Capture the cell that displays the provided text and extract its (X, Y) central coordinate. 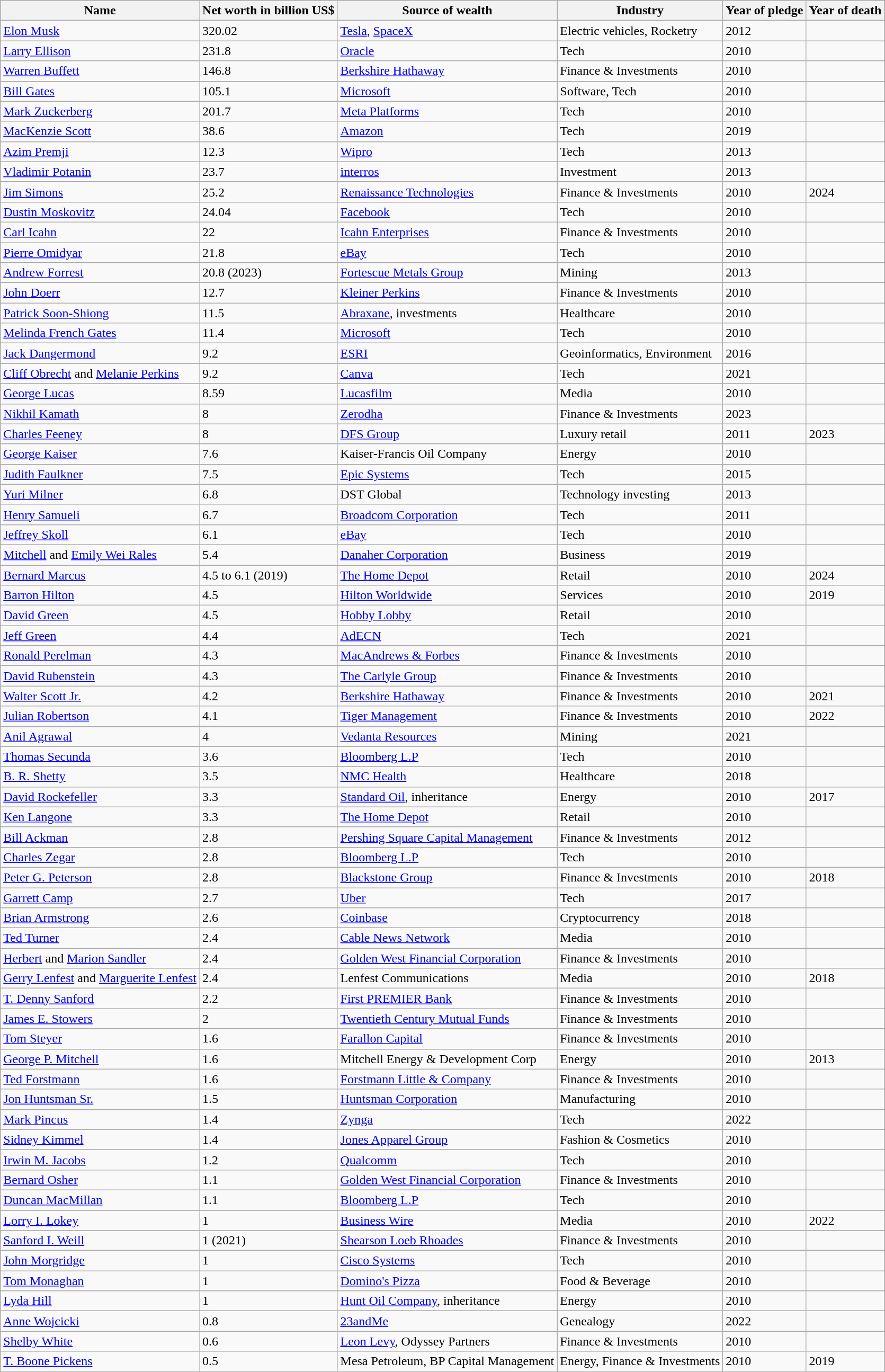
Tesla, SpaceX (447, 31)
Oracle (447, 51)
2.7 (269, 898)
Anil Agrawal (100, 736)
6.1 (269, 534)
Vedanta Resources (447, 736)
Mitchell Energy & Development Corp (447, 1059)
Herbert and Marion Sandler (100, 958)
James E. Stowers (100, 1019)
George Kaiser (100, 454)
3.5 (269, 777)
Cisco Systems (447, 1261)
5.4 (269, 555)
6.7 (269, 514)
2.6 (269, 918)
Luxury retail (640, 434)
Domino's Pizza (447, 1281)
4.5 to 6.1 (2019) (269, 575)
Food & Beverage (640, 1281)
Bernard Osher (100, 1180)
David Rubenstein (100, 676)
Ronald Perelman (100, 656)
Geoinformatics, Environment (640, 353)
John Doerr (100, 293)
Pierre Omidyar (100, 253)
Brian Armstrong (100, 918)
23andMe (447, 1321)
B. R. Shetty (100, 777)
0.8 (269, 1321)
Thomas Secunda (100, 756)
Abraxane, investments (447, 313)
Standard Oil, inheritance (447, 797)
2.2 (269, 999)
Wipro (447, 152)
Investment (640, 172)
2 (269, 1019)
1.2 (269, 1160)
Bernard Marcus (100, 575)
23.7 (269, 172)
Farallon Capital (447, 1039)
Kleiner Perkins (447, 293)
Jack Dangermond (100, 353)
Walter Scott Jr. (100, 696)
Twentieth Century Mutual Funds (447, 1019)
Fashion & Cosmetics (640, 1139)
Meta Platforms (447, 111)
Lyda Hill (100, 1301)
Anne Wojcicki (100, 1321)
Services (640, 595)
Shearson Loeb Rhoades (447, 1241)
Jeff Green (100, 636)
8.59 (269, 394)
Icahn Enterprises (447, 232)
Sidney Kimmel (100, 1139)
Dustin Moskovitz (100, 212)
Uber (447, 898)
4.2 (269, 696)
MacKenzie Scott (100, 131)
Warren Buffett (100, 71)
Blackstone Group (447, 877)
David Green (100, 616)
Larry Ellison (100, 51)
11.4 (269, 333)
Industry (640, 11)
Genealogy (640, 1321)
Mitchell and Emily Wei Rales (100, 555)
Ken Langone (100, 817)
Amazon (447, 131)
Manufacturing (640, 1099)
Leon Levy, Odyssey Partners (447, 1341)
Hilton Worldwide (447, 595)
Name (100, 11)
4 (269, 736)
Business (640, 555)
Charles Feeney (100, 434)
2016 (765, 353)
Source of wealth (447, 11)
2015 (765, 474)
John Morgridge (100, 1261)
Lucasfilm (447, 394)
The Carlyle Group (447, 676)
0.6 (269, 1341)
Judith Faulkner (100, 474)
Huntsman Corporation (447, 1099)
Mesa Petroleum, BP Capital Management (447, 1361)
NMC Health (447, 777)
Barron Hilton (100, 595)
Melinda French Gates (100, 333)
Vladimir Potanin (100, 172)
David Rockefeller (100, 797)
Jeffrey Skoll (100, 534)
Qualcomm (447, 1160)
Facebook (447, 212)
Pershing Square Capital Management (447, 837)
Renaissance Technologies (447, 192)
1 (2021) (269, 1241)
Zynga (447, 1119)
Year of death (845, 11)
George Lucas (100, 394)
Nikhil Kamath (100, 414)
Ted Forstmann (100, 1079)
Duncan MacMillan (100, 1200)
George P. Mitchell (100, 1059)
Irwin M. Jacobs (100, 1160)
First PREMIER Bank (447, 999)
Epic Systems (447, 474)
21.8 (269, 253)
Bill Ackman (100, 837)
Business Wire (447, 1220)
201.7 (269, 111)
Mark Pincus (100, 1119)
Hunt Oil Company, inheritance (447, 1301)
Electric vehicles, Rocketry (640, 31)
320.02 (269, 31)
DFS Group (447, 434)
Mark Zuckerberg (100, 111)
20.8 (2023) (269, 273)
Jones Apparel Group (447, 1139)
7.5 (269, 474)
Garrett Camp (100, 898)
3.6 (269, 756)
Fortescue Metals Group (447, 273)
Broadcom Corporation (447, 514)
Zerodha (447, 414)
Technology investing (640, 494)
0.5 (269, 1361)
T. Boone Pickens (100, 1361)
12.3 (269, 152)
Jim Simons (100, 192)
25.2 (269, 192)
Jon Huntsman Sr. (100, 1099)
interros (447, 172)
38.6 (269, 131)
Bill Gates (100, 91)
DST Global (447, 494)
Yuri Milner (100, 494)
22 (269, 232)
Lenfest Communications (447, 978)
105.1 (269, 91)
Carl Icahn (100, 232)
Net worth in billion US$ (269, 11)
Cryptocurrency (640, 918)
4.4 (269, 636)
Andrew Forrest (100, 273)
T. Denny Sanford (100, 999)
Charles Zegar (100, 857)
Tom Steyer (100, 1039)
Canva (447, 373)
Forstmann Little & Company (447, 1079)
1.5 (269, 1099)
MacAndrews & Forbes (447, 656)
Gerry Lenfest and Marguerite Lenfest (100, 978)
Elon Musk (100, 31)
Coinbase (447, 918)
Julian Robertson (100, 716)
24.04 (269, 212)
AdECN (447, 636)
6.8 (269, 494)
Kaiser-Francis Oil Company (447, 454)
Azim Premji (100, 152)
Peter G. Peterson (100, 877)
Henry Samueli (100, 514)
Sanford I. Weill (100, 1241)
Tiger Management (447, 716)
4.1 (269, 716)
ESRI (447, 353)
231.8 (269, 51)
Tom Monaghan (100, 1281)
11.5 (269, 313)
Patrick Soon-Shiong (100, 313)
7.6 (269, 454)
146.8 (269, 71)
Year of pledge (765, 11)
Ted Turner (100, 938)
12.7 (269, 293)
Hobby Lobby (447, 616)
Lorry I. Lokey (100, 1220)
Shelby White (100, 1341)
Danaher Corporation (447, 555)
Cable News Network (447, 938)
Software, Tech (640, 91)
Energy, Finance & Investments (640, 1361)
Cliff Obrecht and Melanie Perkins (100, 373)
